Locate the cell with the specified text and output its [x, y] center coordinate. 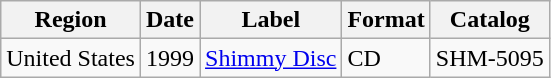
CD [386, 58]
SHM-5095 [490, 58]
Format [386, 20]
1999 [170, 58]
Shimmy Disc [271, 58]
Date [170, 20]
Label [271, 20]
United States [71, 58]
Region [71, 20]
Catalog [490, 20]
